Pinpoint the cell where the given text exists, returning its (x, y) midpoint coordinate. 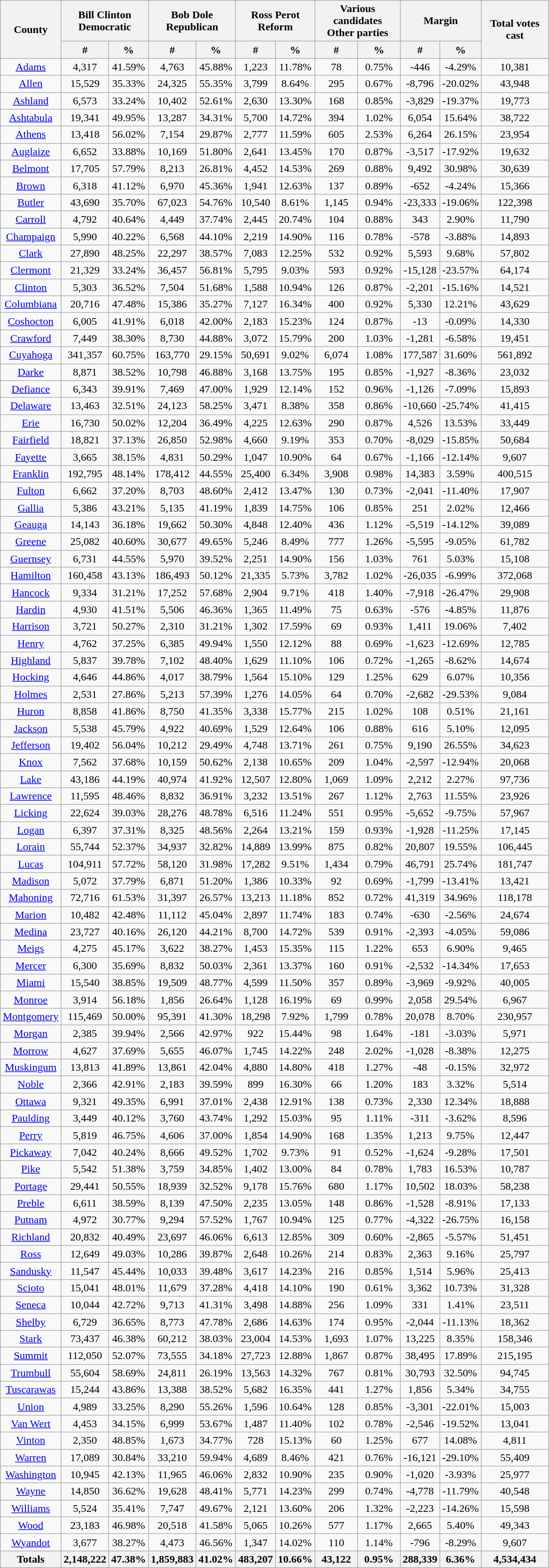
206 (337, 1508)
39.59% (216, 1085)
14,521 (515, 287)
Ottawa (31, 1101)
110 (337, 1542)
20,078 (420, 1016)
-3,969 (420, 983)
2,366 (85, 1085)
1,588 (256, 287)
8,730 (172, 338)
15.44% (295, 1033)
40.22% (128, 237)
118,178 (515, 898)
2,648 (256, 1254)
25,797 (515, 1254)
26.55% (460, 745)
48.41% (216, 1491)
2,531 (85, 694)
30,639 (515, 168)
57.68% (216, 593)
-8.36% (460, 372)
1,693 (337, 1339)
Highland (31, 660)
-2,201 (420, 287)
6,613 (256, 1237)
-19.52% (460, 1424)
0.61% (379, 1288)
30,793 (420, 1373)
20.74% (295, 219)
-11.13% (460, 1322)
10.64% (295, 1407)
Carroll (31, 219)
43,948 (515, 84)
13,287 (172, 118)
Vinton (31, 1441)
23,926 (515, 796)
-4.24% (460, 185)
52.37% (128, 847)
Warren (31, 1457)
46.75% (128, 1135)
6,729 (85, 1322)
290 (337, 423)
20,832 (85, 1237)
12.12% (295, 643)
84 (337, 1169)
5,971 (515, 1033)
41.92% (216, 779)
14,330 (515, 321)
11,790 (515, 219)
1.22% (379, 949)
Delaware (31, 406)
Gallia (31, 508)
41.30% (216, 1016)
1,453 (256, 949)
County (31, 29)
92 (337, 881)
-1,028 (420, 1050)
23,032 (515, 372)
15.23% (295, 321)
12.64% (295, 728)
-3,517 (420, 151)
-13.41% (460, 881)
Jefferson (31, 745)
0.99% (379, 999)
593 (337, 270)
13.60% (295, 1508)
Geauga (31, 525)
-25.74% (460, 406)
Auglaize (31, 151)
24,811 (172, 1373)
39,089 (515, 525)
34,623 (515, 745)
25,082 (85, 542)
42.48% (128, 915)
15,386 (172, 304)
56.04% (128, 745)
44.19% (128, 779)
9,492 (420, 168)
4,646 (85, 677)
1,783 (420, 1169)
43.21% (128, 508)
230,957 (515, 1016)
4,763 (172, 67)
1.11% (379, 1118)
Wyandot (31, 1542)
115 (337, 949)
12.21% (460, 304)
1.14% (379, 1542)
39.91% (128, 389)
Clermont (31, 270)
23,727 (85, 932)
47.50% (216, 1203)
14.32% (295, 1373)
394 (337, 118)
36.52% (128, 287)
605 (337, 135)
48.85% (128, 1441)
8,773 (172, 1322)
9,084 (515, 694)
40.60% (128, 542)
899 (256, 1085)
-1,624 (420, 1152)
-2,546 (420, 1424)
17,705 (85, 168)
8,213 (172, 168)
10,286 (172, 1254)
12.91% (295, 1101)
23,004 (256, 1339)
1,529 (256, 728)
50.02% (128, 423)
13.51% (295, 796)
0.94% (379, 202)
4,792 (85, 219)
8,858 (85, 711)
3,759 (172, 1169)
341,357 (85, 355)
3,338 (256, 711)
28,276 (172, 813)
186,493 (172, 576)
6,573 (85, 101)
13.75% (295, 372)
Marion (31, 915)
-4,322 (420, 1220)
1,941 (256, 185)
-630 (420, 915)
34,937 (172, 847)
11.74% (295, 915)
1.64% (379, 1033)
421 (337, 1457)
33,210 (172, 1457)
116 (337, 237)
5,990 (85, 237)
6,397 (85, 830)
37.20% (128, 491)
-15,128 (420, 270)
-15.16% (460, 287)
Crawford (31, 338)
Totals (31, 1559)
Erie (31, 423)
3,677 (85, 1542)
49.94% (216, 643)
17,501 (515, 1152)
13.99% (295, 847)
33.88% (128, 151)
9.75% (460, 1135)
1,564 (256, 677)
10,798 (172, 372)
Knox (31, 762)
0.83% (379, 1254)
2,138 (256, 762)
13.05% (295, 1203)
1,047 (256, 457)
18.03% (460, 1186)
1,434 (337, 864)
-11.79% (460, 1491)
-3.93% (460, 1474)
Morgan (31, 1033)
215 (337, 711)
45.36% (216, 185)
-23.57% (460, 270)
4,473 (172, 1542)
Athens (31, 135)
48.60% (216, 491)
4,017 (172, 677)
35.70% (128, 202)
-0.09% (460, 321)
41,415 (515, 406)
Mahoning (31, 898)
4,627 (85, 1050)
40.69% (216, 728)
46.56% (216, 1542)
5,303 (85, 287)
1.07% (379, 1339)
91 (337, 1152)
-19.37% (460, 101)
13,388 (172, 1390)
4,275 (85, 949)
20,518 (172, 1525)
13,563 (256, 1373)
177,587 (420, 355)
36.62% (128, 1491)
19.06% (460, 626)
12.85% (295, 1237)
2,310 (172, 626)
4,831 (172, 457)
6,967 (515, 999)
9.73% (295, 1152)
1,854 (256, 1135)
5,135 (172, 508)
2,897 (256, 915)
20,068 (515, 762)
5,386 (85, 508)
8,700 (256, 932)
5.96% (460, 1271)
13,813 (85, 1068)
2,904 (256, 593)
9,190 (420, 745)
Henry (31, 643)
1.26% (379, 542)
-2,597 (420, 762)
48.25% (128, 254)
214 (337, 1254)
35.27% (216, 304)
8,871 (85, 372)
400 (337, 304)
42.13% (128, 1474)
40,548 (515, 1491)
17,252 (172, 593)
15,003 (515, 1407)
59,086 (515, 932)
Shelby (31, 1322)
12.25% (295, 254)
6,999 (172, 1424)
372,068 (515, 576)
137 (337, 185)
14.80% (295, 1068)
2,412 (256, 491)
37.01% (216, 1101)
1,386 (256, 881)
55.26% (216, 1407)
235 (337, 1474)
-23,333 (420, 202)
-8.38% (460, 1050)
2,219 (256, 237)
129 (337, 677)
Scioto (31, 1288)
1,859,883 (172, 1559)
56.81% (216, 270)
14.22% (295, 1050)
Butler (31, 202)
14.08% (460, 1441)
148 (337, 1203)
-3,301 (420, 1407)
5,700 (256, 118)
73,555 (172, 1356)
9,321 (85, 1101)
261 (337, 745)
57.79% (128, 168)
-15.85% (460, 440)
Holmes (31, 694)
5,970 (172, 559)
1,867 (337, 1356)
72,716 (85, 898)
49.03% (128, 1254)
190 (337, 1288)
41.91% (128, 321)
5.10% (460, 728)
19,662 (172, 525)
112,050 (85, 1356)
10,169 (172, 151)
4,930 (85, 610)
-1,799 (420, 881)
35.69% (128, 966)
2,251 (256, 559)
13,213 (256, 898)
-3,829 (420, 101)
3,622 (172, 949)
1,487 (256, 1424)
11,679 (172, 1288)
-1,623 (420, 643)
551 (337, 813)
5,524 (85, 1508)
16.19% (295, 999)
11.24% (295, 813)
33.25% (128, 1407)
40,974 (172, 779)
6.90% (460, 949)
43,629 (515, 304)
26.57% (216, 898)
58.25% (216, 406)
156 (337, 559)
36.91% (216, 796)
19,402 (85, 745)
163,770 (172, 355)
2,058 (420, 999)
4,811 (515, 1441)
73,437 (85, 1339)
3,168 (256, 372)
115,469 (85, 1016)
5,330 (420, 304)
-13 (420, 321)
14,893 (515, 237)
2,363 (420, 1254)
5,514 (515, 1085)
1,145 (337, 202)
-2,682 (420, 694)
-446 (420, 67)
43,122 (337, 1559)
152 (337, 389)
441 (337, 1390)
10,033 (172, 1271)
34,755 (515, 1390)
27.86% (128, 694)
-4.85% (460, 610)
18,821 (85, 440)
44.88% (216, 338)
195 (337, 372)
-1,126 (420, 389)
12.14% (295, 389)
10.33% (295, 881)
-4.29% (460, 67)
35.41% (128, 1508)
6,516 (256, 813)
8,666 (172, 1152)
38.59% (128, 1203)
57,802 (515, 254)
Hocking (31, 677)
6.34% (295, 474)
-7,918 (420, 593)
4,689 (256, 1457)
29,441 (85, 1186)
5,072 (85, 881)
61,782 (515, 542)
767 (337, 1373)
1,365 (256, 610)
14.10% (295, 1288)
15,244 (85, 1390)
42.97% (216, 1033)
26.15% (460, 135)
41.58% (216, 1525)
-8.62% (460, 660)
10,381 (515, 67)
0.63% (379, 610)
Defiance (31, 389)
104 (337, 219)
9.51% (295, 864)
-2,393 (420, 932)
251 (420, 508)
5.73% (295, 576)
13.45% (295, 151)
6,731 (85, 559)
17.59% (295, 626)
Hamilton (31, 576)
40.16% (128, 932)
52.98% (216, 440)
11.49% (295, 610)
2,385 (85, 1033)
24,674 (515, 915)
6,300 (85, 966)
23,511 (515, 1305)
31.98% (216, 864)
0.51% (460, 711)
57.39% (216, 694)
38,722 (515, 118)
26.19% (216, 1373)
60.75% (128, 355)
1,292 (256, 1118)
16,730 (85, 423)
1,839 (256, 508)
-29.10% (460, 1457)
8.35% (460, 1339)
5,065 (256, 1525)
9.16% (460, 1254)
1,550 (256, 643)
43.13% (128, 576)
50.62% (216, 762)
37.28% (216, 1288)
5,771 (256, 1491)
138 (337, 1101)
13.30% (295, 101)
64,174 (515, 270)
10,482 (85, 915)
209 (337, 762)
44.86% (128, 677)
27,723 (256, 1356)
Fairfield (31, 440)
11,965 (172, 1474)
51.80% (216, 151)
-8.29% (460, 1542)
Brown (31, 185)
-9.75% (460, 813)
2,665 (420, 1525)
2.27% (460, 779)
653 (420, 949)
13,418 (85, 135)
Seneca (31, 1305)
-14.26% (460, 1508)
33,449 (515, 423)
Clinton (31, 287)
102 (337, 1424)
32.82% (216, 847)
20,807 (420, 847)
15.03% (295, 1118)
Paulding (31, 1118)
37.74% (216, 219)
1,596 (256, 1407)
49.95% (128, 118)
41.02% (216, 1559)
27,890 (85, 254)
26,850 (172, 440)
2,330 (420, 1101)
39.87% (216, 1254)
46.36% (216, 610)
37.13% (128, 440)
728 (256, 1441)
29.15% (216, 355)
46.88% (216, 372)
Meigs (31, 949)
11.40% (295, 1424)
52.61% (216, 101)
8.61% (295, 202)
4,762 (85, 643)
10,540 (256, 202)
1,213 (420, 1135)
9.68% (460, 254)
Lake (31, 779)
3,449 (85, 1118)
56.02% (128, 135)
29,908 (515, 593)
55,409 (515, 1457)
Ashland (31, 101)
55.35% (216, 84)
6,054 (420, 118)
7,747 (172, 1508)
21,329 (85, 270)
16.34% (295, 304)
343 (420, 219)
0.76% (379, 1457)
18,888 (515, 1101)
Richland (31, 1237)
10.73% (460, 1288)
88 (337, 643)
49.35% (128, 1101)
852 (337, 898)
Various candidatesOther parties (358, 21)
875 (337, 847)
Medina (31, 932)
680 (337, 1186)
-11.40% (460, 491)
3,799 (256, 84)
159 (337, 830)
400,515 (515, 474)
4,225 (256, 423)
299 (337, 1491)
12.80% (295, 779)
-3.88% (460, 237)
60 (337, 1441)
56.18% (128, 999)
6,652 (85, 151)
34.31% (216, 118)
11.18% (295, 898)
Putnam (31, 1220)
11,595 (85, 796)
9,465 (515, 949)
532 (337, 254)
7,127 (256, 304)
37.31% (128, 830)
6,611 (85, 1203)
2,630 (256, 101)
2,212 (420, 779)
13,421 (515, 881)
104,911 (85, 864)
38.85% (128, 983)
48.78% (216, 813)
52.07% (128, 1356)
-2,044 (420, 1322)
55,744 (85, 847)
14.05% (295, 694)
0.90% (379, 1474)
Lorain (31, 847)
295 (337, 84)
Franklin (31, 474)
4,989 (85, 1407)
160,458 (85, 576)
11.10% (295, 660)
45.88% (216, 67)
13.47% (295, 491)
-2.56% (460, 915)
-3.62% (460, 1118)
25,400 (256, 474)
6.07% (460, 677)
-2,041 (420, 491)
4,452 (256, 168)
29.54% (460, 999)
5,506 (172, 610)
54.76% (216, 202)
14,674 (515, 660)
6,005 (85, 321)
4,453 (85, 1424)
17,089 (85, 1457)
18,362 (515, 1322)
108 (420, 711)
8,139 (172, 1203)
12.40% (295, 525)
45.44% (128, 1271)
Bob DoleRepublican (192, 21)
12.34% (460, 1101)
4,534,434 (515, 1559)
2,264 (256, 830)
Greene (31, 542)
57.52% (216, 1220)
3,362 (420, 1288)
Madison (31, 881)
-8.91% (460, 1203)
2,763 (420, 796)
15.64% (460, 118)
-8,796 (420, 84)
38,495 (420, 1356)
Pike (31, 1169)
4,418 (256, 1288)
5,542 (85, 1169)
14,889 (256, 847)
Coshocton (31, 321)
124 (337, 321)
14.02% (295, 1542)
49.65% (216, 542)
5,819 (85, 1135)
55,604 (85, 1373)
Darke (31, 372)
14,383 (420, 474)
23,183 (85, 1525)
47.38% (128, 1559)
43,690 (85, 202)
Lucas (31, 864)
3,721 (85, 626)
5.34% (460, 1390)
2,566 (172, 1033)
21,161 (515, 711)
32.50% (460, 1373)
38.79% (216, 677)
761 (420, 559)
21,335 (256, 576)
128 (337, 1407)
Harrison (31, 626)
Ross (31, 1254)
181,747 (515, 864)
50,691 (256, 355)
10,044 (85, 1305)
1,402 (256, 1169)
34.85% (216, 1169)
4,848 (256, 525)
-26.47% (460, 593)
34.77% (216, 1441)
2,641 (256, 151)
7,042 (85, 1152)
41.31% (216, 1305)
Perry (31, 1135)
1,767 (256, 1220)
9.19% (295, 440)
5.03% (460, 559)
10,212 (172, 745)
Guernsey (31, 559)
8,703 (172, 491)
256 (337, 1305)
66 (337, 1085)
Columbiana (31, 304)
9.02% (295, 355)
50.03% (216, 966)
8,596 (515, 1118)
200 (337, 338)
38.57% (216, 254)
0.81% (379, 1373)
8,325 (172, 830)
-1,166 (420, 457)
-6.58% (460, 338)
57.72% (128, 864)
40.64% (128, 219)
3,471 (256, 406)
-5,595 (420, 542)
14.88% (295, 1305)
9,178 (256, 1186)
18,939 (172, 1186)
34.15% (128, 1424)
1.35% (379, 1135)
29.49% (216, 745)
Hardin (31, 610)
Ashtabula (31, 118)
19,628 (172, 1491)
1,069 (337, 779)
15,529 (85, 84)
2,686 (256, 1322)
1,514 (420, 1271)
616 (420, 728)
1,799 (337, 1016)
Fayette (31, 457)
-4,778 (420, 1491)
Champaign (31, 237)
26,120 (172, 932)
3,908 (337, 474)
7,402 (515, 626)
Licking (31, 813)
15,366 (515, 185)
30.98% (460, 168)
Washington (31, 1474)
42.91% (128, 1085)
539 (337, 932)
41.51% (128, 610)
-0.15% (460, 1068)
-22.01% (460, 1407)
11,876 (515, 610)
1,745 (256, 1050)
13,861 (172, 1068)
1,223 (256, 67)
Preble (31, 1203)
6,074 (337, 355)
31.60% (460, 355)
47.00% (216, 389)
18,298 (256, 1016)
7.92% (295, 1016)
436 (337, 525)
13,225 (420, 1339)
6,018 (172, 321)
248 (337, 1050)
49,343 (515, 1525)
37.00% (216, 1135)
215,195 (515, 1356)
30,677 (172, 542)
Union (31, 1407)
7,154 (172, 135)
42.72% (128, 1305)
11.55% (460, 796)
26.81% (216, 168)
38.03% (216, 1339)
16,158 (515, 1220)
50.29% (216, 457)
25.74% (460, 864)
Trumbull (31, 1373)
-6.99% (460, 576)
-3.03% (460, 1033)
4,880 (256, 1068)
Morrow (31, 1050)
-12.14% (460, 457)
48.40% (216, 660)
3,914 (85, 999)
10,402 (172, 101)
Fulton (31, 491)
Total votes cast (515, 29)
Pickaway (31, 1152)
192,795 (85, 474)
777 (337, 542)
Jackson (31, 728)
-1,281 (420, 338)
-2,532 (420, 966)
2.90% (460, 219)
2,148,222 (85, 1559)
170 (337, 151)
Ross PerotReform (275, 21)
14,143 (85, 525)
106,445 (515, 847)
7,083 (256, 254)
160 (337, 966)
-9.92% (460, 983)
Allen (31, 84)
Van Wert (31, 1424)
-19.06% (460, 202)
5,837 (85, 660)
-26.75% (460, 1220)
61.53% (128, 898)
36,457 (172, 270)
2,438 (256, 1101)
-29.53% (460, 694)
31,397 (172, 898)
15,893 (515, 389)
0.82% (379, 847)
1.04% (379, 762)
45.04% (216, 915)
15,041 (85, 1288)
-8,029 (420, 440)
50,684 (515, 440)
36.18% (128, 525)
44.10% (216, 237)
0.79% (379, 864)
3,665 (85, 457)
48.01% (128, 1288)
5,593 (420, 254)
2,777 (256, 135)
8.70% (460, 1016)
13,041 (515, 1424)
-652 (420, 185)
41.35% (216, 711)
22,624 (85, 813)
13.00% (295, 1169)
Tuscarawas (31, 1390)
12,649 (85, 1254)
15.77% (295, 711)
12,095 (515, 728)
97,736 (515, 779)
48.56% (216, 830)
-1,265 (420, 660)
Lawrence (31, 796)
1,302 (256, 626)
-311 (420, 1118)
5,246 (256, 542)
39.03% (128, 813)
2,361 (256, 966)
331 (420, 1305)
23,697 (172, 1237)
0.98% (379, 474)
2,235 (256, 1203)
50.00% (128, 1016)
3.32% (460, 1085)
39.94% (128, 1033)
2,445 (256, 219)
216 (337, 1271)
9,294 (172, 1220)
19,451 (515, 338)
-14.12% (460, 525)
1,128 (256, 999)
11,112 (172, 915)
10.66% (295, 1559)
9,334 (85, 593)
53.67% (216, 1424)
-5,519 (420, 525)
12,507 (256, 779)
44.21% (216, 932)
11.50% (295, 983)
5,538 (85, 728)
36.65% (128, 1322)
Portage (31, 1186)
10,502 (420, 1186)
12,466 (515, 508)
0.96% (379, 389)
17,907 (515, 491)
Stark (31, 1339)
40.24% (128, 1152)
57,967 (515, 813)
41.89% (128, 1068)
1,347 (256, 1542)
19.55% (460, 847)
51.38% (128, 1169)
49.67% (216, 1508)
629 (420, 677)
8,290 (172, 1407)
60,212 (172, 1339)
13.21% (295, 830)
577 (337, 1525)
47.78% (216, 1322)
75 (337, 610)
48.77% (216, 983)
4,972 (85, 1220)
-1,528 (420, 1203)
7,102 (172, 660)
Miami (31, 983)
-10,660 (420, 406)
922 (256, 1033)
1,702 (256, 1152)
34.96% (460, 898)
Huron (31, 711)
Bill ClintonDemocratic (105, 21)
15.35% (295, 949)
24,325 (172, 84)
40.49% (128, 1237)
158,346 (515, 1339)
6.36% (460, 1559)
16.35% (295, 1390)
Mercer (31, 966)
6,343 (85, 389)
41.86% (128, 711)
6,871 (172, 881)
5,682 (256, 1390)
17,282 (256, 864)
43,186 (85, 779)
38.30% (128, 338)
1.08% (379, 355)
37.25% (128, 643)
288,339 (420, 1559)
0.77% (379, 1220)
Williams (31, 1508)
47.48% (128, 304)
483,207 (256, 1559)
-1,927 (420, 372)
11,547 (85, 1271)
-48 (420, 1068)
43.86% (128, 1390)
8.46% (295, 1457)
Belmont (31, 168)
8,750 (172, 711)
43.74% (216, 1118)
-20.02% (460, 84)
-9.05% (460, 542)
-578 (420, 237)
353 (337, 440)
178,412 (172, 474)
269 (337, 168)
19,509 (172, 983)
16.53% (460, 1169)
5.40% (460, 1525)
95,391 (172, 1016)
-796 (420, 1542)
10,945 (85, 1474)
4,317 (85, 67)
-11.25% (460, 830)
32.51% (128, 406)
42.00% (216, 321)
12.88% (295, 1356)
13,463 (85, 406)
13.53% (460, 423)
41.59% (128, 67)
35.33% (128, 84)
7,562 (85, 762)
-12.69% (460, 643)
4,660 (256, 440)
19,632 (515, 151)
Monroe (31, 999)
1.32% (379, 1508)
10.65% (295, 762)
-1,928 (420, 830)
5,795 (256, 270)
50.12% (216, 576)
-17.92% (460, 151)
15.10% (295, 677)
9,713 (172, 1305)
12,447 (515, 1135)
3,617 (256, 1271)
15.76% (295, 1186)
Summit (31, 1356)
Adams (31, 67)
13.37% (295, 966)
Wood (31, 1525)
Montgomery (31, 1016)
12,275 (515, 1050)
1.20% (379, 1085)
46.98% (128, 1525)
6,385 (172, 643)
30.77% (128, 1220)
45.17% (128, 949)
50.55% (128, 1186)
11.59% (295, 135)
3.59% (460, 474)
41.19% (216, 508)
48.46% (128, 796)
95 (337, 1118)
7,504 (172, 287)
126 (337, 287)
125 (337, 1220)
12,204 (172, 423)
6,568 (172, 237)
6,991 (172, 1101)
Wayne (31, 1491)
130 (337, 491)
45.79% (128, 728)
Sandusky (31, 1271)
3,232 (256, 796)
22,297 (172, 254)
12,785 (515, 643)
1,276 (256, 694)
58,120 (172, 864)
32,972 (515, 1068)
36.49% (216, 423)
46,791 (420, 864)
8.64% (295, 84)
1,929 (256, 389)
3,782 (337, 576)
4,606 (172, 1135)
6,264 (420, 135)
8.38% (295, 406)
15,108 (515, 559)
19,341 (85, 118)
-2,865 (420, 1237)
17.89% (460, 1356)
16.30% (295, 1085)
38.15% (128, 457)
13.71% (295, 745)
10,356 (515, 677)
41.12% (128, 185)
3,760 (172, 1118)
26.64% (216, 999)
15.13% (295, 1441)
267 (337, 796)
-5.57% (460, 1237)
9.03% (295, 270)
6,318 (85, 185)
561,892 (515, 355)
40,005 (515, 983)
46.38% (128, 1339)
39.48% (216, 1271)
46.07% (216, 1050)
31,328 (515, 1288)
49.52% (216, 1152)
-7.09% (460, 389)
19,773 (515, 101)
15,598 (515, 1508)
0.52% (379, 1152)
42.04% (216, 1068)
2,832 (256, 1474)
9.71% (295, 593)
59.94% (216, 1457)
51,451 (515, 1237)
14,850 (85, 1491)
10,159 (172, 762)
4,449 (172, 219)
2,350 (85, 1441)
-1,020 (420, 1474)
Logan (31, 830)
17,133 (515, 1203)
17,653 (515, 966)
8.49% (295, 542)
6,662 (85, 491)
50.30% (216, 525)
-9.28% (460, 1152)
23,954 (515, 135)
Hancock (31, 593)
4,526 (420, 423)
4,599 (256, 983)
25,977 (515, 1474)
-181 (420, 1033)
30.84% (128, 1457)
1,673 (172, 1441)
78 (337, 67)
34.18% (216, 1356)
Cuyahoga (31, 355)
40.12% (128, 1118)
58.69% (128, 1373)
-5,652 (420, 813)
122,398 (515, 202)
32.52% (216, 1186)
24,123 (172, 406)
-14.34% (460, 966)
94,745 (515, 1373)
7,449 (85, 338)
1,629 (256, 660)
357 (337, 983)
-26,035 (420, 576)
-576 (420, 610)
15,540 (85, 983)
51.68% (216, 287)
10,787 (515, 1169)
14.75% (295, 508)
1.40% (379, 593)
67,023 (172, 202)
17,145 (515, 830)
Noble (31, 1085)
41,319 (420, 898)
25,413 (515, 1271)
2,121 (256, 1508)
37.68% (128, 762)
677 (420, 1441)
Muskingum (31, 1068)
-4.05% (460, 932)
7,469 (172, 389)
Margin (441, 21)
0.60% (379, 1237)
4,922 (172, 728)
2.53% (379, 135)
3,498 (256, 1305)
39.78% (128, 660)
37.79% (128, 881)
Clark (31, 254)
29.87% (216, 135)
174 (337, 1322)
-16,121 (420, 1457)
6,970 (172, 185)
98 (337, 1033)
50.27% (128, 626)
58,238 (515, 1186)
1.41% (460, 1305)
48.14% (128, 474)
5,213 (172, 694)
15.79% (295, 338)
309 (337, 1237)
5,655 (172, 1050)
-2,223 (420, 1508)
-12.94% (460, 762)
51.20% (216, 881)
20,716 (85, 304)
37.69% (128, 1050)
358 (337, 406)
14.63% (295, 1322)
3,072 (256, 338)
4,748 (256, 745)
39.52% (216, 559)
11.78% (295, 67)
1,411 (420, 626)
